For the text-containing cell, return its midpoint in (X, Y) coordinate format. 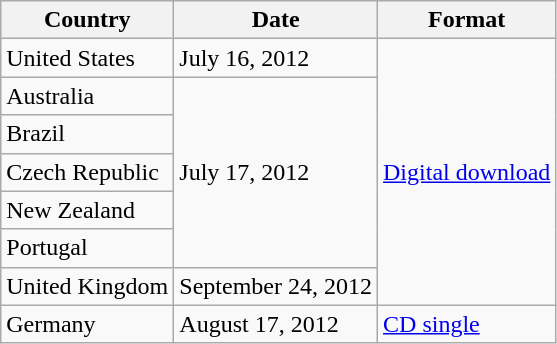
Australia (88, 96)
Brazil (88, 134)
Germany (88, 324)
July 16, 2012 (276, 58)
Format (467, 20)
United States (88, 58)
United Kingdom (88, 286)
Portugal (88, 248)
July 17, 2012 (276, 172)
September 24, 2012 (276, 286)
CD single (467, 324)
August 17, 2012 (276, 324)
Czech Republic (88, 172)
Digital download (467, 172)
Country (88, 20)
Date (276, 20)
New Zealand (88, 210)
